From the cell containing the given text, extract its center point as (X, Y) coordinate. 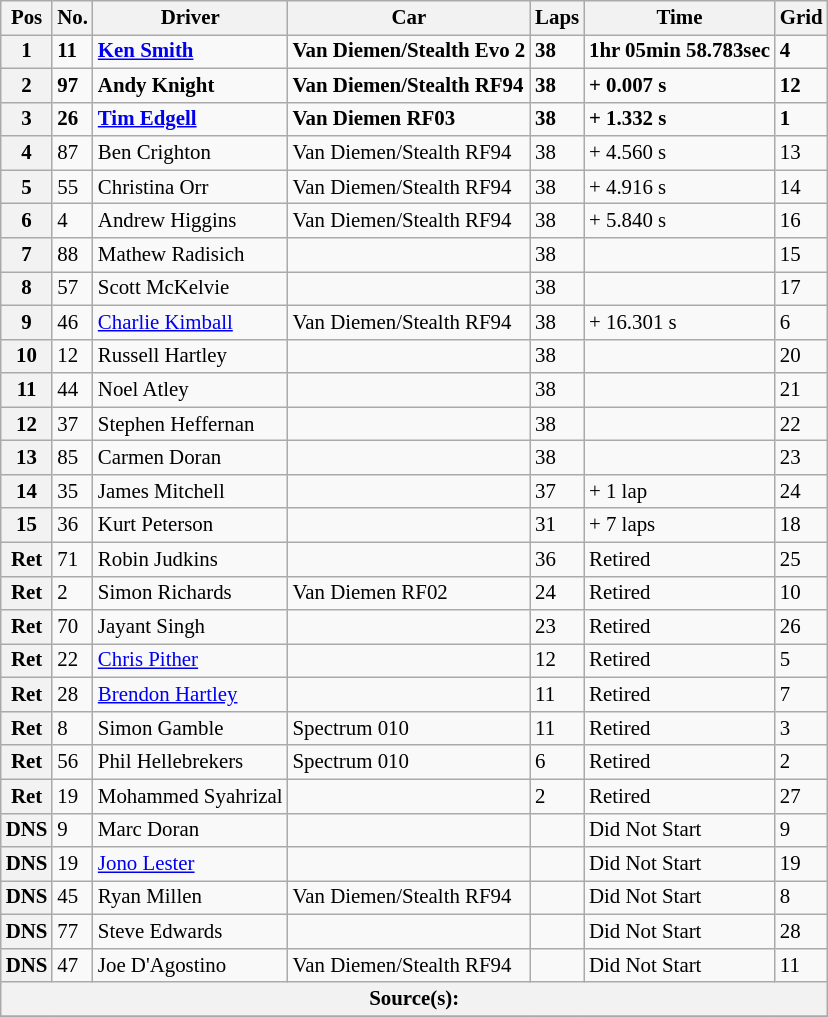
Source(s): (414, 999)
+ 0.007 s (680, 85)
16 (802, 221)
Ben Crighton (190, 153)
87 (72, 153)
Pos (27, 18)
Tim Edgell (190, 119)
17 (802, 288)
57 (72, 288)
31 (557, 525)
46 (72, 322)
No. (72, 18)
27 (802, 796)
Robin Judkins (190, 559)
Andrew Higgins (190, 221)
Christina Orr (190, 187)
1hr 05min 58.783sec (680, 51)
+ 4.560 s (680, 153)
Joe D'Agostino (190, 965)
70 (72, 627)
Marc Doran (190, 830)
Car (410, 18)
35 (72, 491)
97 (72, 85)
18 (802, 525)
Charlie Kimball (190, 322)
Simon Gamble (190, 728)
James Mitchell (190, 491)
Simon Richards (190, 593)
Ryan Millen (190, 898)
+ 7 laps (680, 525)
25 (802, 559)
+ 1.332 s (680, 119)
Mohammed Syahrizal (190, 796)
44 (72, 390)
47 (72, 965)
Chris Pither (190, 661)
45 (72, 898)
Noel Atley (190, 390)
85 (72, 458)
55 (72, 187)
Stephen Heffernan (190, 424)
Laps (557, 18)
Grid (802, 18)
Van Diemen RF02 (410, 593)
71 (72, 559)
Carmen Doran (190, 458)
Time (680, 18)
Mathew Radisich (190, 255)
+ 4.916 s (680, 187)
+ 1 lap (680, 491)
77 (72, 931)
Jayant Singh (190, 627)
+ 16.301 s (680, 322)
Kurt Peterson (190, 525)
Brendon Hartley (190, 695)
Van Diemen/Stealth Evo 2 (410, 51)
Andy Knight (190, 85)
Ken Smith (190, 51)
Steve Edwards (190, 931)
21 (802, 390)
Van Diemen RF03 (410, 119)
Phil Hellebrekers (190, 762)
20 (802, 356)
+ 5.840 s (680, 221)
Russell Hartley (190, 356)
56 (72, 762)
Driver (190, 18)
Scott McKelvie (190, 288)
Jono Lester (190, 864)
88 (72, 255)
